Find where the given text appears and provide that cell's center as [x, y] coordinate. 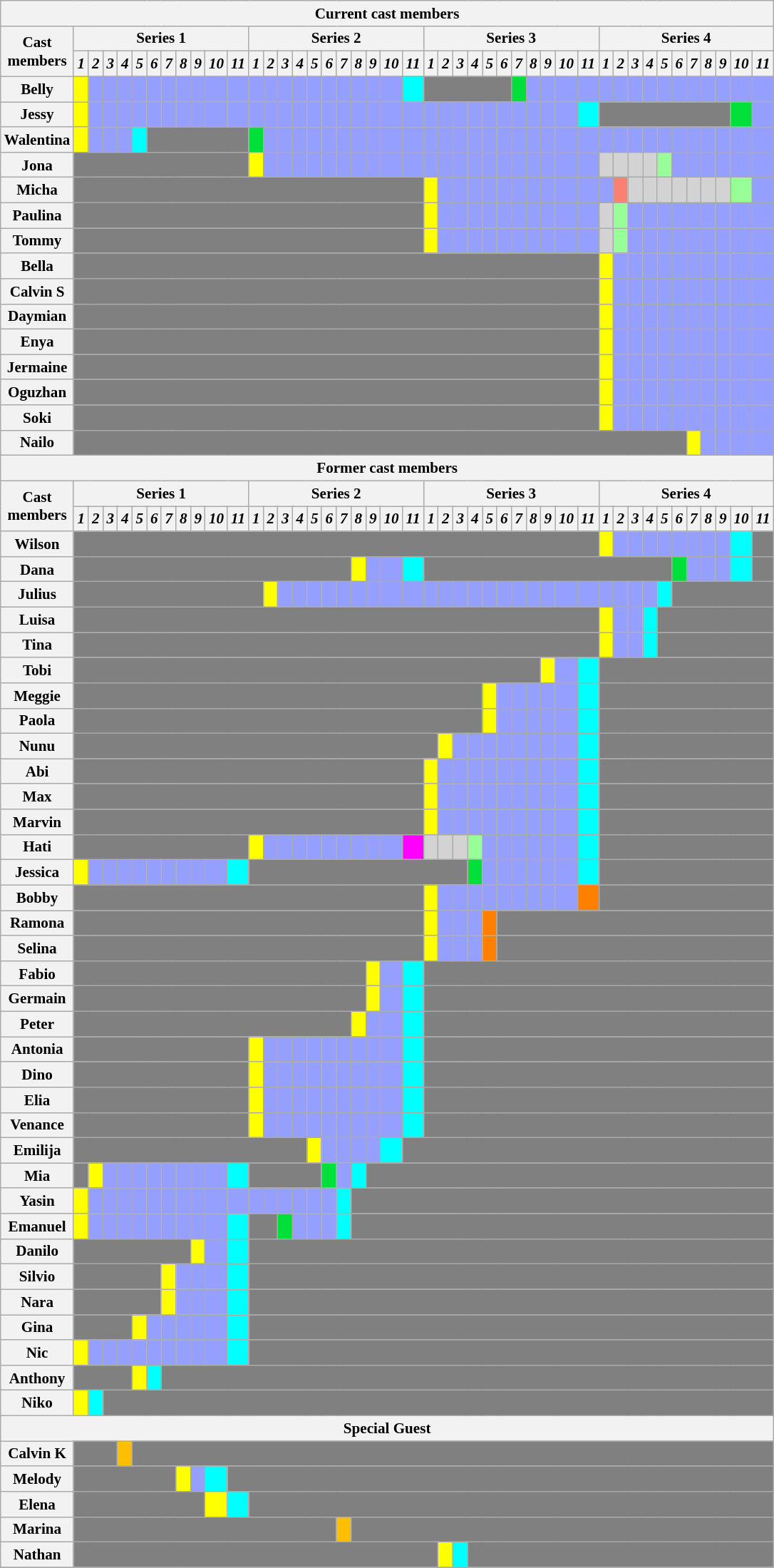
Special Guest [388, 1428]
Max [37, 796]
Current cast members [388, 13]
Former cast members [388, 468]
Tommy [37, 241]
Nara [37, 1302]
Melody [37, 1479]
Peter [37, 1024]
Nathan [37, 1554]
Dana [37, 569]
Oguzhan [37, 392]
Anthony [37, 1378]
Bella [37, 265]
Elia [37, 1100]
Danilo [37, 1251]
Micha [37, 190]
Calvin K [37, 1453]
Wilson [37, 543]
Abi [37, 772]
Tina [37, 645]
Marvin [37, 821]
Jona [37, 164]
Dino [37, 1074]
Elena [37, 1505]
Venance [37, 1125]
Yasin [37, 1201]
Nic [37, 1352]
Paola [37, 720]
Nailo [37, 442]
Soki [37, 418]
Niko [37, 1403]
Walentina [37, 140]
Marina [37, 1529]
Fabio [37, 973]
Meggie [37, 696]
Tobi [37, 670]
Emilija [37, 1151]
Jessica [37, 873]
Julius [37, 595]
Ramona [37, 923]
Emanuel [37, 1226]
Paulina [37, 215]
Mia [37, 1175]
Daymian [37, 317]
Germain [37, 998]
Jermaine [37, 367]
Belly [37, 88]
Calvin S [37, 291]
Gina [37, 1328]
Bobby [37, 897]
Nunu [37, 746]
Selina [37, 948]
Jessy [37, 114]
Antonia [37, 1050]
Hati [37, 847]
Enya [37, 342]
Luisa [37, 619]
Silvio [37, 1276]
